Find where the given text appears and provide that cell's center as [x, y] coordinate. 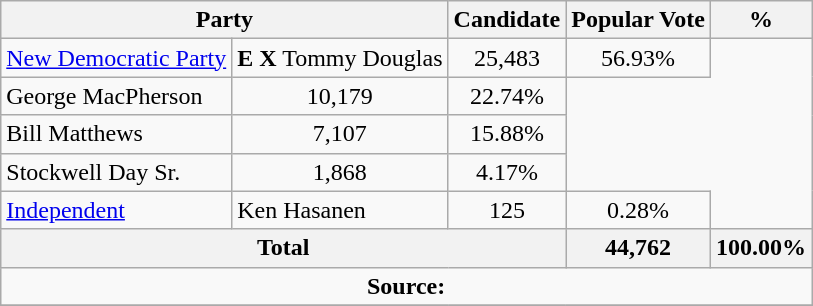
10,179 [340, 96]
Source: [406, 286]
100.00% [760, 248]
E X Tommy Douglas [340, 58]
1,868 [340, 172]
125 [507, 210]
15.88% [507, 134]
Party [224, 20]
Total [284, 248]
Popular Vote [638, 20]
7,107 [340, 134]
Stockwell Day Sr. [116, 172]
Independent [116, 210]
25,483 [507, 58]
New Democratic Party [116, 58]
4.17% [507, 172]
George MacPherson [116, 96]
44,762 [638, 248]
Ken Hasanen [340, 210]
% [760, 20]
0.28% [638, 210]
22.74% [507, 96]
Bill Matthews [116, 134]
Candidate [507, 20]
56.93% [638, 58]
